Find where the given text appears and provide that cell's center as (X, Y) coordinate. 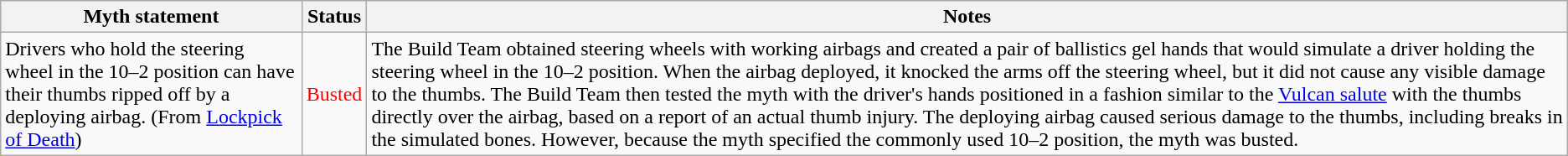
Busted (334, 94)
Notes (967, 17)
Drivers who hold the steering wheel in the 10–2 position can have their thumbs ripped off by a deploying airbag. (From Lockpick of Death) (151, 94)
Myth statement (151, 17)
Status (334, 17)
